Determine the (X, Y) coordinate at the center of the cell enclosing the given text.  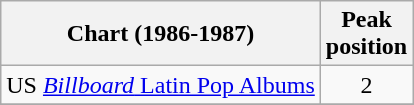
2 (366, 85)
Chart (1986-1987) (161, 34)
US Billboard Latin Pop Albums (161, 85)
Peakposition (366, 34)
